Locate the cell with the specified text and output its (X, Y) center coordinate. 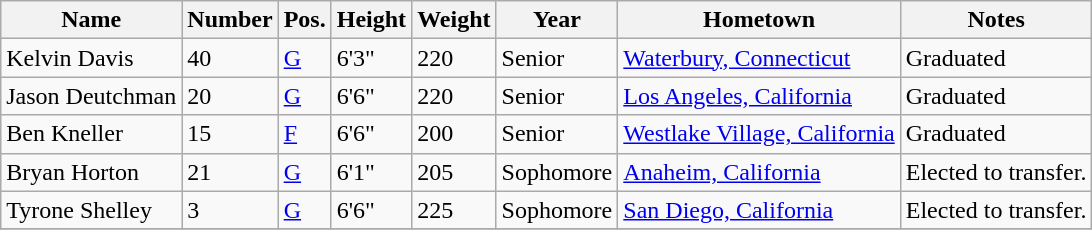
Kelvin Davis (92, 58)
Hometown (759, 20)
225 (454, 210)
6'3" (371, 58)
Year (557, 20)
Height (371, 20)
Weight (454, 20)
Bryan Horton (92, 172)
Westlake Village, California (759, 134)
205 (454, 172)
21 (230, 172)
Pos. (304, 20)
San Diego, California (759, 210)
40 (230, 58)
Waterbury, Connecticut (759, 58)
Number (230, 20)
Notes (996, 20)
F (304, 134)
3 (230, 210)
Tyrone Shelley (92, 210)
Jason Deutchman (92, 96)
15 (230, 134)
Anaheim, California (759, 172)
20 (230, 96)
Ben Kneller (92, 134)
200 (454, 134)
Name (92, 20)
6'1" (371, 172)
Los Angeles, California (759, 96)
